Return the [x, y] coordinate for the center point of the cell that contains the specified text.  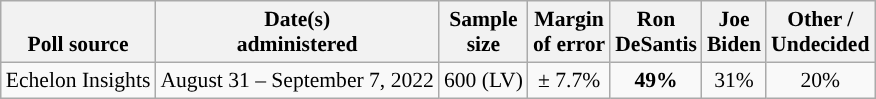
20% [820, 80]
31% [734, 80]
49% [656, 80]
Date(s)administered [297, 32]
± 7.7% [569, 80]
Other /Undecided [820, 32]
JoeBiden [734, 32]
Poll source [78, 32]
Echelon Insights [78, 80]
August 31 – September 7, 2022 [297, 80]
Marginof error [569, 32]
Samplesize [484, 32]
600 (LV) [484, 80]
RonDeSantis [656, 32]
